Search for the cell housing the specified text and yield its (X, Y) center coordinate. 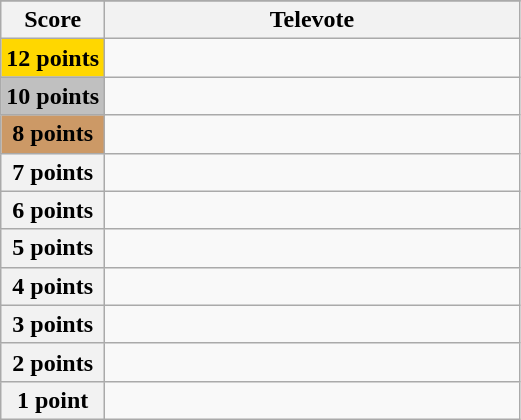
4 points (53, 286)
Televote (312, 20)
5 points (53, 248)
8 points (53, 134)
10 points (53, 96)
6 points (53, 210)
1 point (53, 400)
3 points (53, 324)
12 points (53, 58)
2 points (53, 362)
Score (53, 20)
7 points (53, 172)
